From the cell containing the given text, extract its center point as (x, y) coordinate. 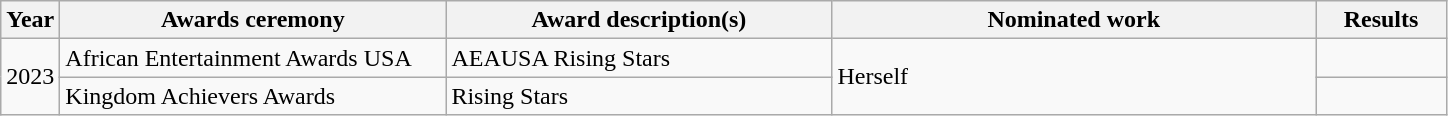
Nominated work (1074, 20)
Year (30, 20)
Kingdom Achievers Awards (253, 96)
Awards ceremony (253, 20)
AEAUSA Rising Stars (639, 58)
Herself (1074, 77)
Award description(s) (639, 20)
Results (1382, 20)
African Entertainment Awards USA (253, 58)
Rising Stars (639, 96)
2023 (30, 77)
